Determine the [X, Y] coordinate at the center of the cell enclosing the given text.  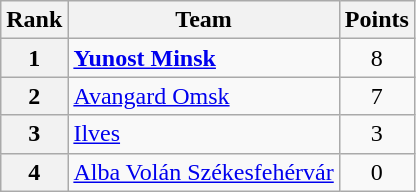
0 [376, 172]
7 [376, 96]
4 [34, 172]
Team [204, 20]
2 [34, 96]
Points [376, 20]
Rank [34, 20]
1 [34, 58]
Alba Volán Székesfehérvár [204, 172]
Yunost Minsk [204, 58]
Ilves [204, 134]
8 [376, 58]
Avangard Omsk [204, 96]
